Find where the given text appears and provide that cell's center as [X, Y] coordinate. 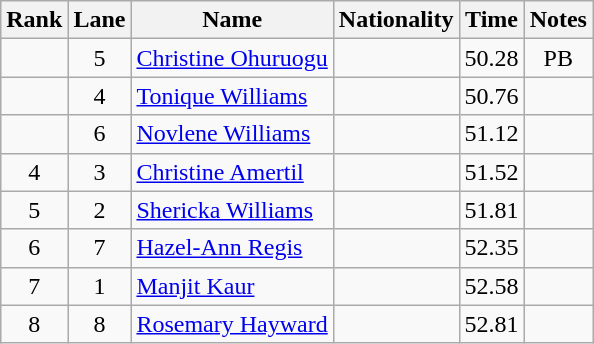
52.58 [492, 286]
Name [232, 20]
Novlene Williams [232, 134]
Manjit Kaur [232, 286]
Lane [100, 20]
Rosemary Hayward [232, 324]
Christine Ohuruogu [232, 58]
Hazel-Ann Regis [232, 248]
Tonique Williams [232, 96]
Time [492, 20]
51.81 [492, 210]
50.28 [492, 58]
50.76 [492, 96]
2 [100, 210]
Christine Amertil [232, 172]
3 [100, 172]
52.81 [492, 324]
Rank [34, 20]
Shericka Williams [232, 210]
51.12 [492, 134]
PB [558, 58]
1 [100, 286]
52.35 [492, 248]
Notes [558, 20]
Nationality [396, 20]
51.52 [492, 172]
